Extract the [X, Y] coordinate from the center of the cell holding the provided text.  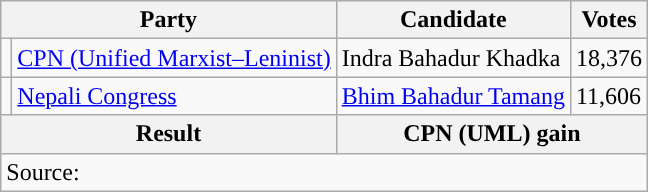
Party [168, 20]
Result [168, 134]
Source: [324, 172]
Candidate [453, 20]
Votes [608, 20]
11,606 [608, 96]
Indra Bahadur Khadka [453, 58]
Nepali Congress [174, 96]
CPN (Unified Marxist–Leninist) [174, 58]
CPN (UML) gain [492, 134]
18,376 [608, 58]
Bhim Bahadur Tamang [453, 96]
